Find where the given text appears and provide that cell's center as (X, Y) coordinate. 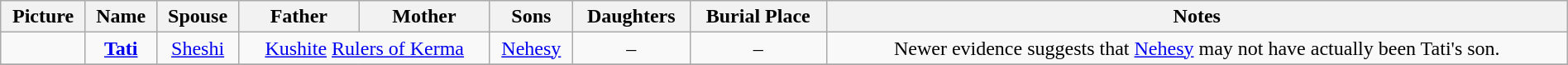
Sheshi (198, 48)
Picture (43, 17)
Sons (531, 17)
Nehesy (531, 48)
Mother (425, 17)
Newer evidence suggests that Nehesy may not have actually been Tati's son. (1197, 48)
Notes (1197, 17)
Kushite Rulers of Kerma (364, 48)
Tati (121, 48)
Burial Place (758, 17)
Father (299, 17)
Name (121, 17)
Spouse (198, 17)
Daughters (631, 17)
